For the text-containing cell, return its midpoint in [x, y] coordinate format. 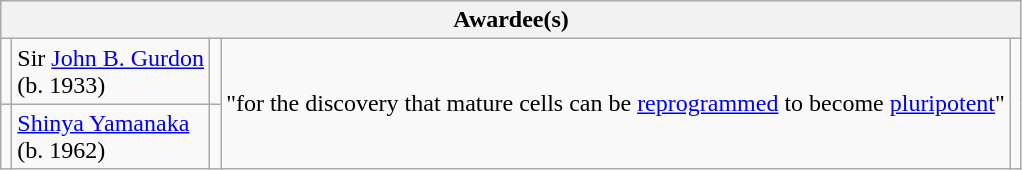
Shinya Yamanaka(b. 1962) [111, 136]
Awardee(s) [512, 20]
"for the discovery that mature cells can be reprogrammed to become pluripotent" [616, 104]
Sir John B. Gurdon(b. 1933) [111, 72]
